Capture the cell that displays the provided text and extract its (X, Y) central coordinate. 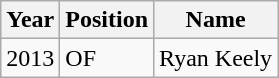
Year (30, 20)
Position (107, 20)
OF (107, 58)
Ryan Keely (216, 58)
Name (216, 20)
2013 (30, 58)
